Scan for the cell matching the given text and deliver its [X, Y] coordinate at center. 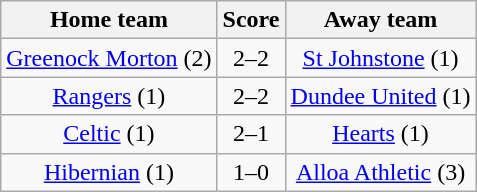
Alloa Athletic (3) [380, 172]
Celtic (1) [109, 134]
Away team [380, 20]
Home team [109, 20]
2–1 [251, 134]
St Johnstone (1) [380, 58]
Greenock Morton (2) [109, 58]
Rangers (1) [109, 96]
Score [251, 20]
Dundee United (1) [380, 96]
Hearts (1) [380, 134]
1–0 [251, 172]
Hibernian (1) [109, 172]
